Return the [X, Y] coordinate for the center point of the cell that contains the specified text.  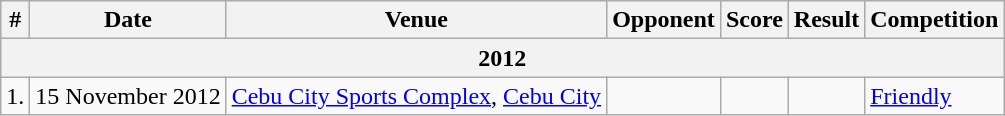
Friendly [934, 96]
Score [754, 20]
15 November 2012 [128, 96]
Result [826, 20]
2012 [502, 58]
Date [128, 20]
Opponent [664, 20]
Cebu City Sports Complex, Cebu City [416, 96]
1. [16, 96]
Competition [934, 20]
# [16, 20]
Venue [416, 20]
